Scan for the cell matching the given text and deliver its [X, Y] coordinate at center. 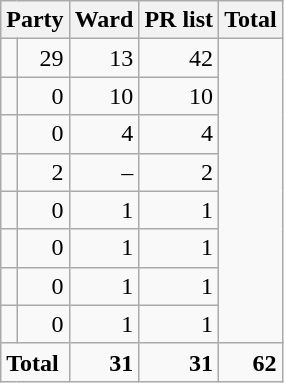
13 [104, 58]
29 [43, 58]
Ward [104, 20]
– [104, 172]
62 [251, 362]
PR list [179, 20]
Party [35, 20]
42 [179, 58]
